Identify which cell holds the provided text, then report its [X, Y] central coordinate. 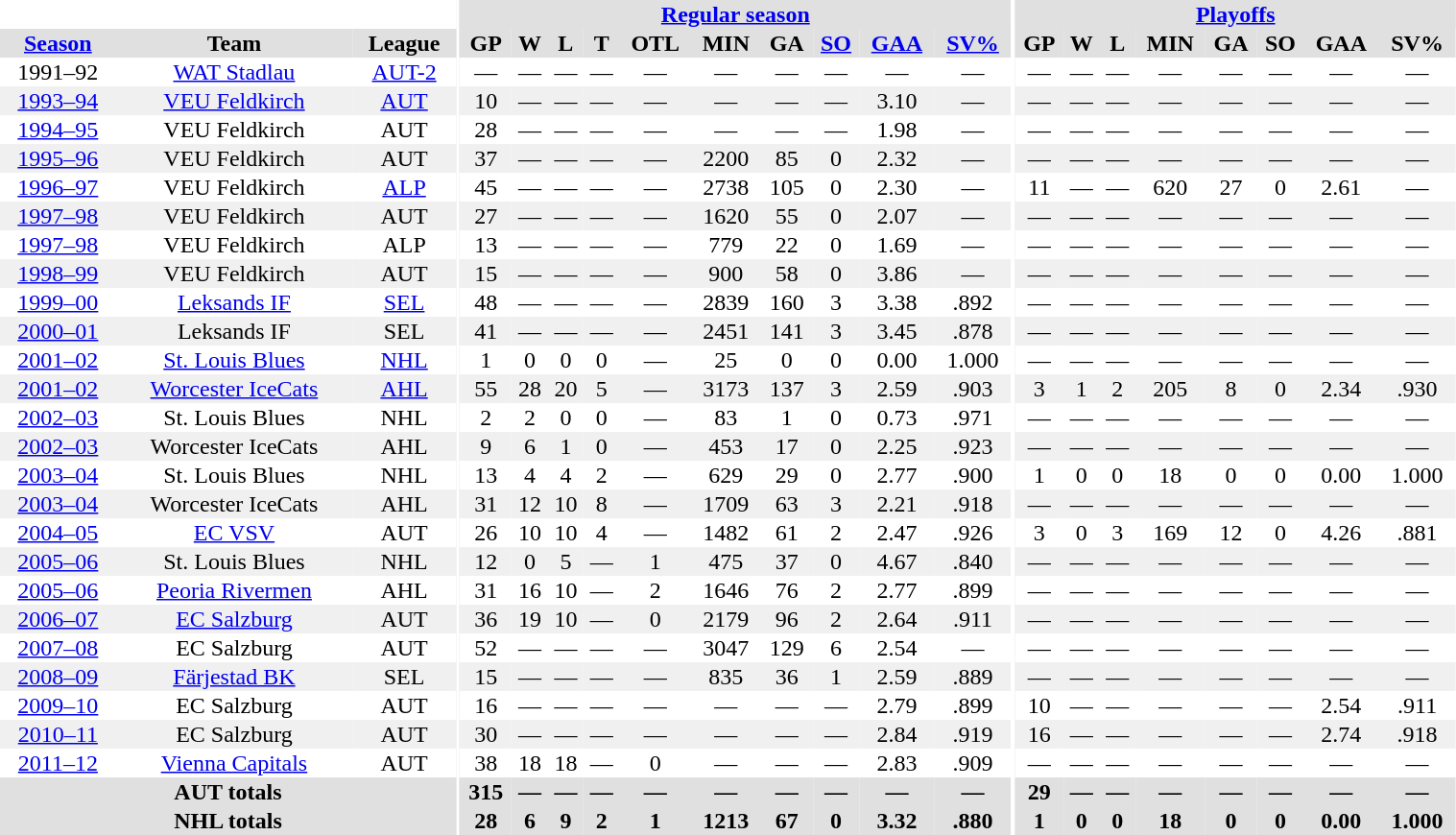
2.25 [896, 446]
.971 [973, 417]
.930 [1417, 389]
2.61 [1341, 187]
0.73 [896, 417]
.923 [973, 446]
41 [486, 331]
League [404, 43]
4.67 [896, 561]
2.34 [1341, 389]
2004–05 [58, 533]
779 [726, 245]
1620 [726, 216]
Peoria Rivermen [234, 590]
2.64 [896, 619]
85 [787, 158]
48 [486, 302]
20 [566, 389]
.909 [973, 763]
WAT Stadlau [234, 72]
58 [787, 274]
OTL [656, 43]
1991–92 [58, 72]
EC VSV [234, 533]
1998–99 [58, 274]
620 [1171, 187]
.878 [973, 331]
T [601, 43]
2.32 [896, 158]
2011–12 [58, 763]
22 [787, 245]
1996–97 [58, 187]
25 [726, 360]
2839 [726, 302]
315 [486, 792]
137 [787, 389]
Färjestad BK [234, 677]
2.30 [896, 187]
2000–01 [58, 331]
Playoffs [1236, 14]
2.83 [896, 763]
105 [787, 187]
1.69 [896, 245]
2007–08 [58, 648]
1646 [726, 590]
2451 [726, 331]
900 [726, 274]
2.74 [1341, 734]
205 [1171, 389]
3047 [726, 648]
2.47 [896, 533]
2.79 [896, 705]
3.86 [896, 274]
.892 [973, 302]
1994–95 [58, 130]
.919 [973, 734]
2.07 [896, 216]
4.26 [1341, 533]
2.21 [896, 504]
3.38 [896, 302]
129 [787, 648]
.881 [1417, 533]
1999–00 [58, 302]
2006–07 [58, 619]
835 [726, 677]
67 [787, 821]
169 [1171, 533]
45 [486, 187]
83 [726, 417]
2008–09 [58, 677]
3.45 [896, 331]
.889 [973, 677]
NHL totals [228, 821]
.840 [973, 561]
.903 [973, 389]
2010–11 [58, 734]
2738 [726, 187]
.880 [973, 821]
19 [530, 619]
Season [58, 43]
30 [486, 734]
61 [787, 533]
1482 [726, 533]
.926 [973, 533]
Vienna Capitals [234, 763]
AUT-2 [404, 72]
453 [726, 446]
629 [726, 475]
38 [486, 763]
.900 [973, 475]
475 [726, 561]
2.84 [896, 734]
2200 [726, 158]
Regular season [735, 14]
1213 [726, 821]
17 [787, 446]
96 [787, 619]
2009–10 [58, 705]
26 [486, 533]
1709 [726, 504]
76 [787, 590]
AUT totals [228, 792]
2179 [726, 619]
3.10 [896, 101]
3.32 [896, 821]
1993–94 [58, 101]
Team [234, 43]
141 [787, 331]
52 [486, 648]
11 [1039, 187]
63 [787, 504]
1.98 [896, 130]
160 [787, 302]
3173 [726, 389]
1995–96 [58, 158]
